Determine the [x, y] coordinate at the center of the cell enclosing the given text.  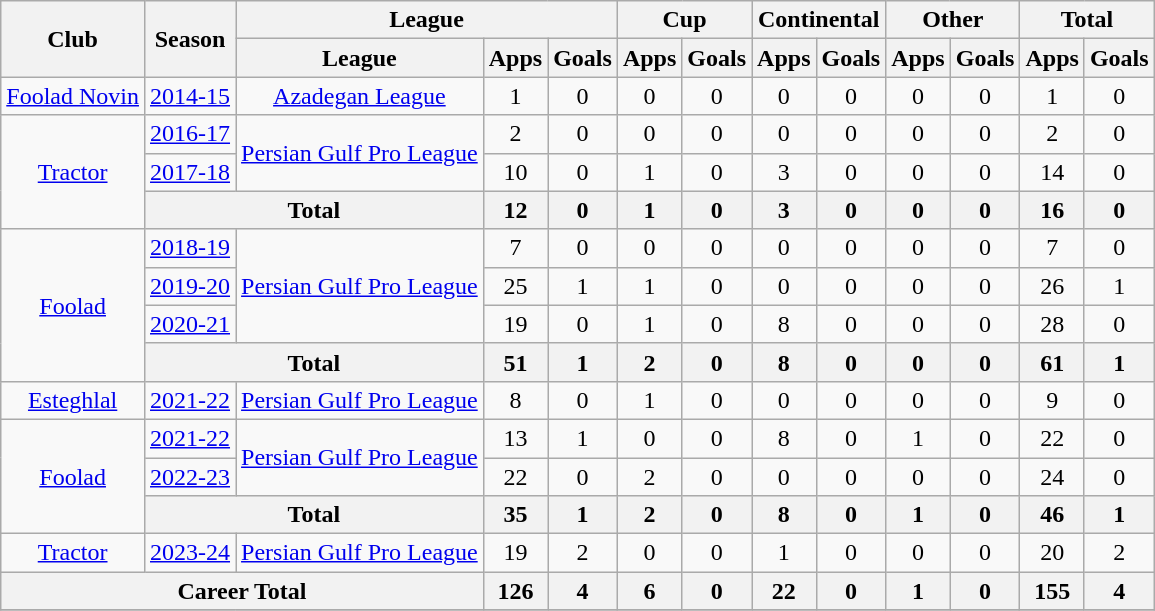
61 [1052, 362]
2018-19 [190, 248]
Season [190, 39]
10 [515, 172]
Continental [819, 20]
2020-21 [190, 324]
2016-17 [190, 134]
51 [515, 362]
2019-20 [190, 286]
Club [73, 39]
9 [1052, 400]
28 [1052, 324]
Esteghlal [73, 400]
2017-18 [190, 172]
16 [1052, 210]
Foolad Novin [73, 96]
46 [1052, 515]
Career Total [242, 591]
14 [1052, 172]
24 [1052, 477]
26 [1052, 286]
126 [515, 591]
2022-23 [190, 477]
Cup [684, 20]
35 [515, 515]
20 [1052, 553]
Azadegan League [360, 96]
13 [515, 438]
2023-24 [190, 553]
2014-15 [190, 96]
12 [515, 210]
6 [649, 591]
25 [515, 286]
Other [953, 20]
155 [1052, 591]
